Search for the cell housing the specified text and yield its [x, y] center coordinate. 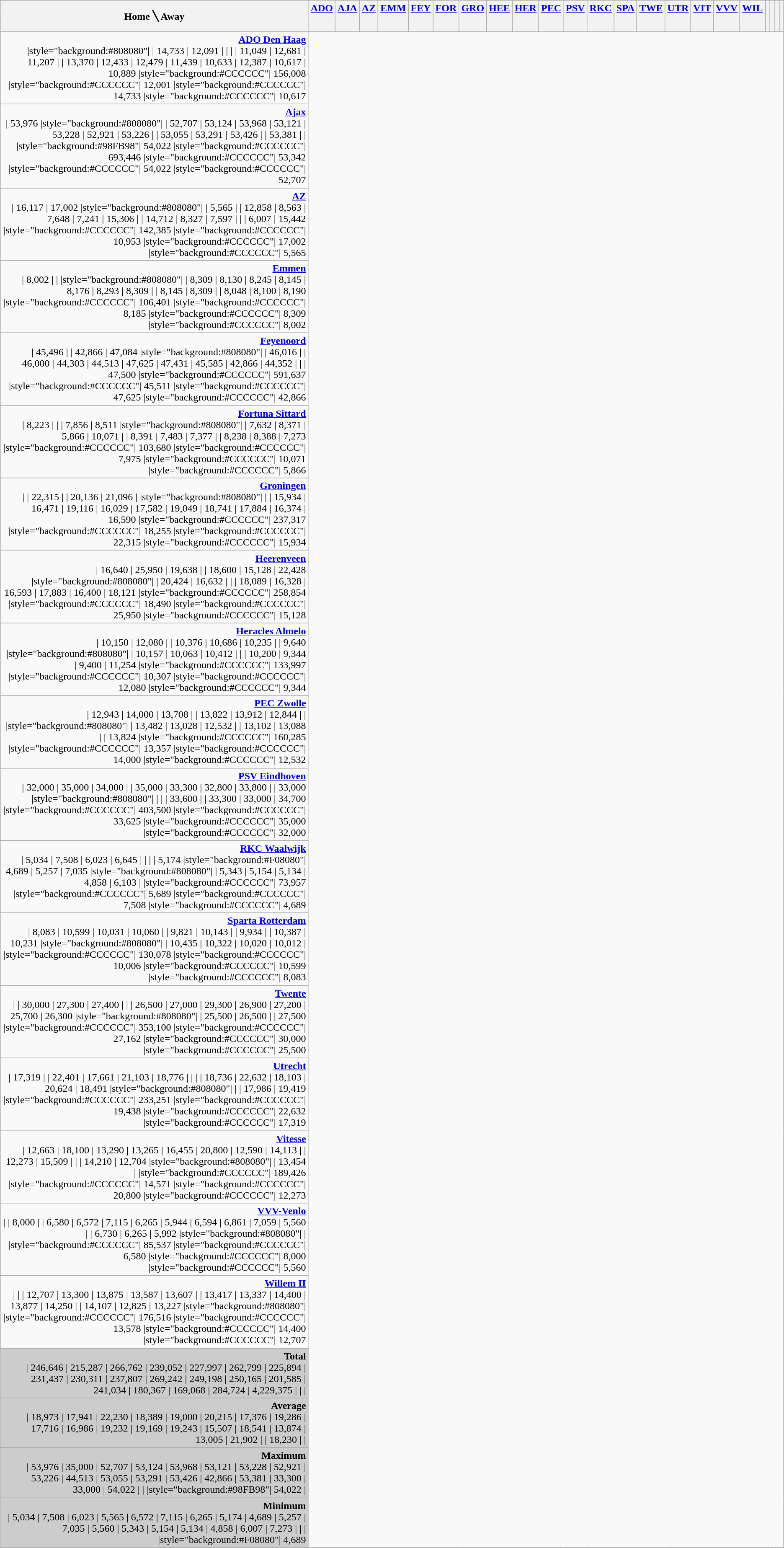
VVV [727, 8]
EMM [393, 8]
PEC [551, 8]
Home ╲ Away [154, 16]
HEE [500, 8]
RKC [601, 8]
VIT [702, 8]
TWE [651, 8]
HER [525, 8]
FOR [446, 8]
SPA [626, 8]
ADO [322, 8]
WIL [753, 8]
PSV [575, 8]
AZ [369, 8]
FEY [420, 8]
GRO [473, 8]
UTR [678, 8]
AJA [348, 8]
